Extract the [X, Y] coordinate from the center of the cell holding the provided text.  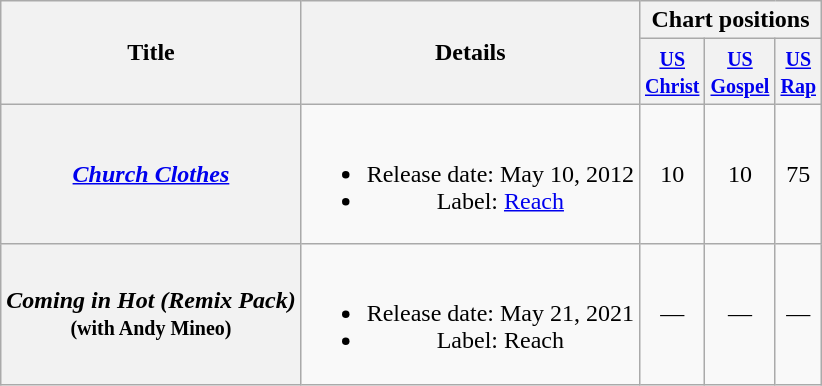
USRap [798, 72]
75 [798, 174]
Release date: May 10, 2012Label: Reach [470, 174]
Title [151, 52]
Release date: May 21, 2021Label: Reach [470, 314]
USGospel [740, 72]
Coming in Hot (Remix Pack)(with Andy Mineo) [151, 314]
Church Clothes [151, 174]
Chart positions [730, 20]
USChrist [672, 72]
Details [470, 52]
